Output the [X, Y] coordinate of the center of the cell containing the given text.  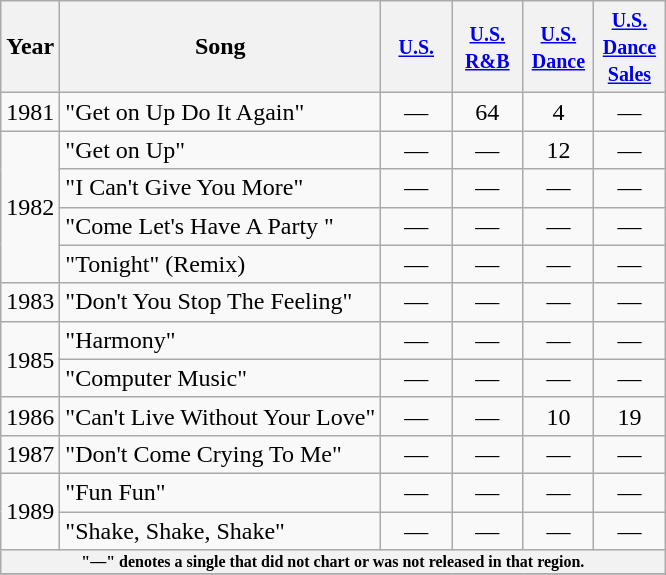
"Get on Up" [220, 150]
"Don't You Stop The Feeling" [220, 302]
Year [30, 47]
1981 [30, 112]
12 [558, 150]
19 [630, 416]
1986 [30, 416]
"—" denotes a single that did not chart or was not released in that region. [333, 562]
1983 [30, 302]
10 [558, 416]
"Shake, Shake, Shake" [220, 531]
1989 [30, 511]
4 [558, 112]
"Computer Music" [220, 378]
1985 [30, 359]
U.S. [416, 47]
U.S. R&B [488, 47]
"Come Let's Have A Party " [220, 226]
1982 [30, 207]
U.S. Dance Sales [630, 47]
1987 [30, 454]
"Harmony" [220, 340]
"I Can't Give You More" [220, 188]
"Don't Come Crying To Me" [220, 454]
"Get on Up Do It Again" [220, 112]
"Fun Fun" [220, 492]
"Can't Live Without Your Love" [220, 416]
64 [488, 112]
"Tonight" (Remix) [220, 264]
U.S. Dance [558, 47]
Song [220, 47]
